From the cell containing the given text, extract its center point as (x, y) coordinate. 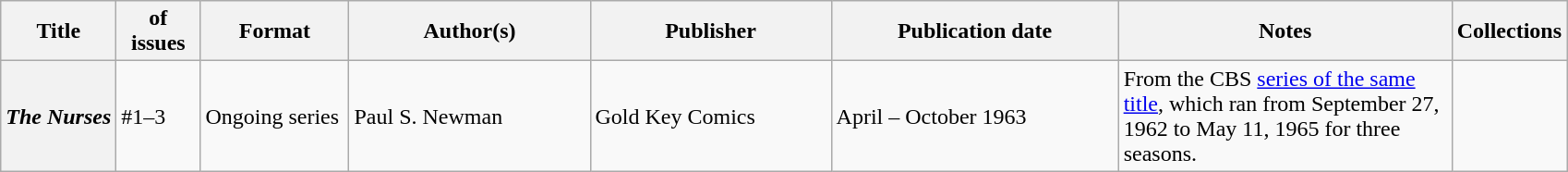
Format (275, 31)
April – October 1963 (975, 117)
Publisher (711, 31)
of issues (159, 31)
Publication date (975, 31)
#1–3 (159, 117)
Ongoing series (275, 117)
Gold Key Comics (711, 117)
Title (59, 31)
From the CBS series of the same title, which ran from September 27, 1962 to May 11, 1965 for three seasons. (1285, 117)
Author(s) (469, 31)
Notes (1285, 31)
Collections (1509, 31)
Paul S. Newman (469, 117)
The Nurses (59, 117)
